Capture the cell that displays the provided text and extract its [x, y] central coordinate. 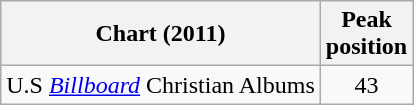
Peakposition [366, 34]
43 [366, 85]
U.S Billboard Christian Albums [161, 85]
Chart (2011) [161, 34]
